From the cell containing the given text, extract its center point as [x, y] coordinate. 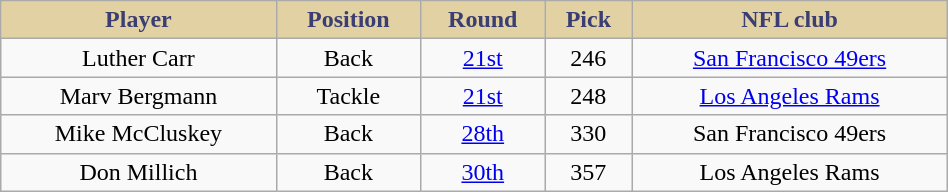
Pick [588, 20]
330 [588, 134]
Position [348, 20]
Round [483, 20]
Player [138, 20]
Marv Bergmann [138, 96]
246 [588, 58]
248 [588, 96]
Mike McCluskey [138, 134]
Don Millich [138, 172]
NFL club [790, 20]
357 [588, 172]
Luther Carr [138, 58]
30th [483, 172]
28th [483, 134]
Tackle [348, 96]
